Find where the given text appears and provide that cell's center as [x, y] coordinate. 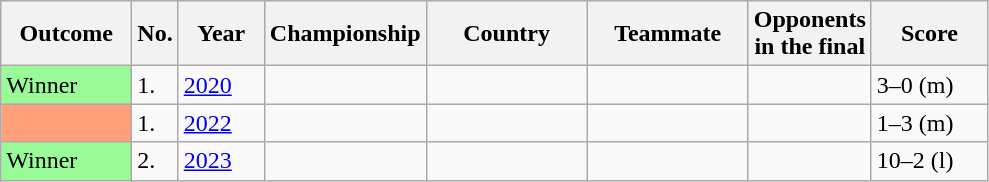
Year [221, 34]
3–0 (m) [929, 85]
Championship [345, 34]
2022 [221, 123]
Score [929, 34]
2023 [221, 161]
No. [155, 34]
Country [506, 34]
Outcome [66, 34]
Teammate [668, 34]
2020 [221, 85]
1–3 (m) [929, 123]
10–2 (l) [929, 161]
2. [155, 161]
Opponents in the final [810, 34]
